Locate the cell with the specified text and output its [x, y] center coordinate. 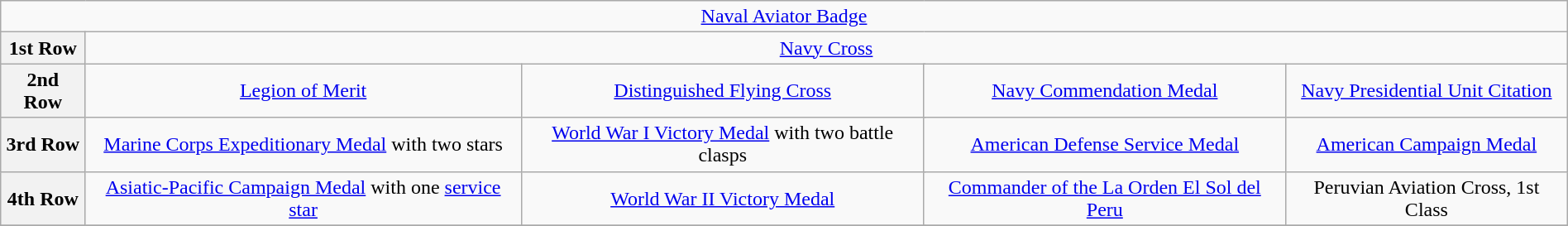
Peruvian Aviation Cross, 1st Class [1426, 199]
Navy Commendation Medal [1105, 91]
World War I Victory Medal with two battle clasps [723, 144]
Marine Corps Expeditionary Medal with two stars [303, 144]
Naval Aviator Badge [784, 17]
4th Row [43, 199]
3rd Row [43, 144]
Navy Presidential Unit Citation [1426, 91]
American Campaign Medal [1426, 144]
Legion of Merit [303, 91]
Navy Cross [826, 48]
World War II Victory Medal [723, 199]
Distinguished Flying Cross [723, 91]
Asiatic-Pacific Campaign Medal with one service star [303, 199]
American Defense Service Medal [1105, 144]
2nd Row [43, 91]
Commander of the La Orden El Sol del Peru [1105, 199]
1st Row [43, 48]
